Determine the (x, y) coordinate at the center of the cell enclosing the given text.  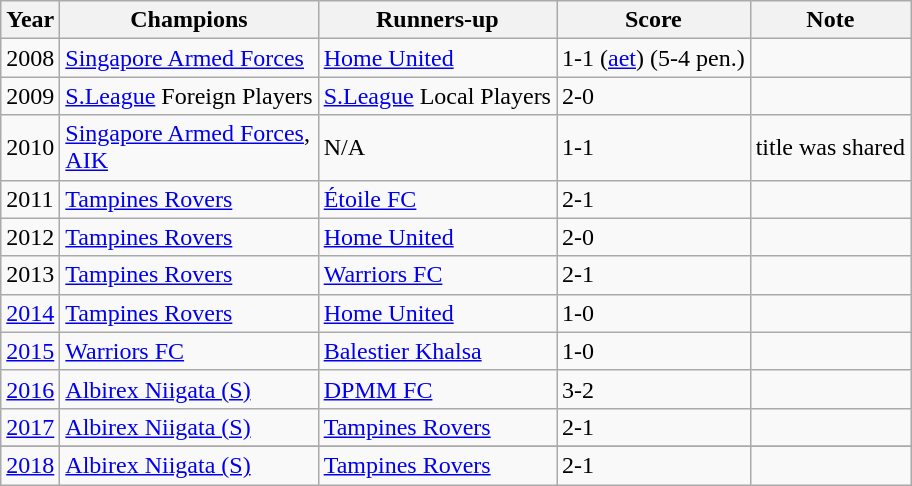
2010 (30, 148)
2015 (30, 351)
1-1 (aet) (5-4 pen.) (653, 58)
1-1 (653, 148)
2016 (30, 389)
2009 (30, 96)
Singapore Armed Forces (189, 58)
2014 (30, 313)
Balestier Khalsa (437, 351)
Score (653, 20)
2011 (30, 199)
3-2 (653, 389)
S.League Foreign Players (189, 96)
N/A (437, 148)
2008 (30, 58)
S.League Local Players (437, 96)
2017 (30, 427)
Champions (189, 20)
Runners-up (437, 20)
2018 (30, 465)
Étoile FC (437, 199)
Year (30, 20)
2012 (30, 237)
2013 (30, 275)
DPMM FC (437, 389)
Singapore Armed Forces, AIK (189, 148)
title was shared (830, 148)
Note (830, 20)
